For the text-containing cell, return its midpoint in (X, Y) coordinate format. 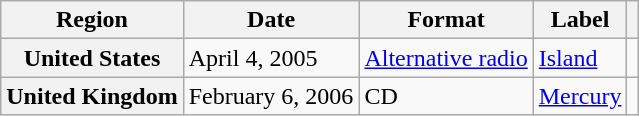
February 6, 2006 (271, 96)
April 4, 2005 (271, 58)
Label (580, 20)
Alternative radio (446, 58)
United States (92, 58)
Island (580, 58)
Mercury (580, 96)
Format (446, 20)
Region (92, 20)
Date (271, 20)
CD (446, 96)
United Kingdom (92, 96)
